Pinpoint the cell where the given text exists, returning its (X, Y) midpoint coordinate. 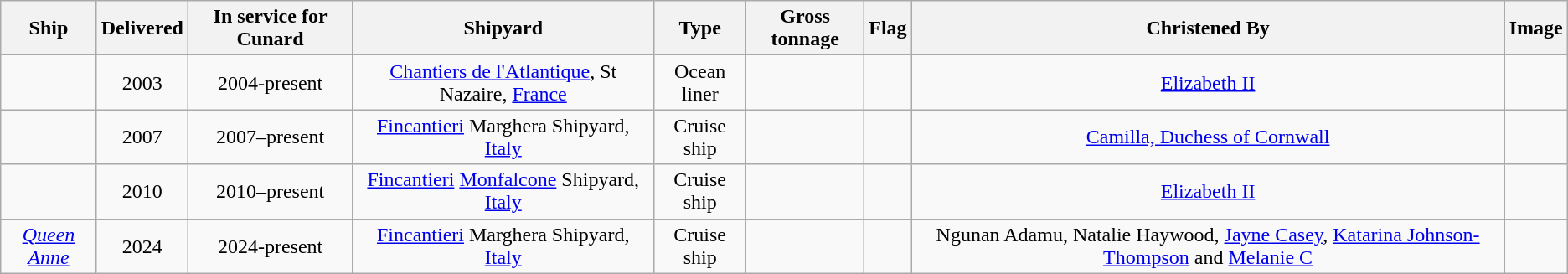
2007 (142, 137)
2010 (142, 191)
2003 (142, 82)
2024 (142, 246)
Chantiers de l'Atlantique, St Nazaire, France (503, 82)
Ocean liner (700, 82)
Ngunan Adamu, Natalie Haywood, Jayne Casey, Katarina Johnson-Thompson and Melanie C (1208, 246)
Image (1536, 28)
2024-present (270, 246)
Fincantieri Monfalcone Shipyard, Italy (503, 191)
Christened By (1208, 28)
Delivered (142, 28)
In service for Cunard (270, 28)
Camilla, Duchess of Cornwall (1208, 137)
2010–present (270, 191)
Queen Anne (49, 246)
Type (700, 28)
Flag (888, 28)
2007–present (270, 137)
Gross tonnage (806, 28)
Ship (49, 28)
Shipyard (503, 28)
2004-present (270, 82)
